Scan for the cell matching the given text and deliver its [x, y] coordinate at center. 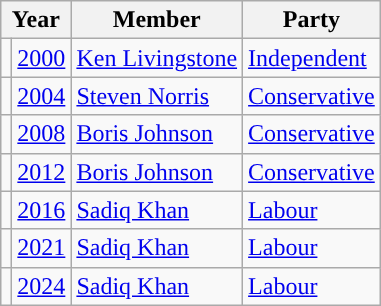
2000 [42, 58]
2016 [42, 210]
Year [36, 20]
2008 [42, 134]
Independent [312, 58]
2004 [42, 96]
2024 [42, 286]
Ken Livingstone [157, 58]
Party [312, 20]
Steven Norris [157, 96]
2021 [42, 248]
Member [157, 20]
2012 [42, 172]
